Provide the (X, Y) coordinate of the cell's center where the given text is located.  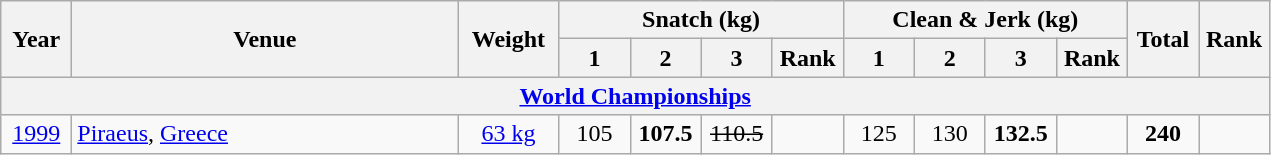
Total (1162, 39)
110.5 (736, 134)
Piraeus, Greece (265, 134)
Year (36, 39)
1999 (36, 134)
132.5 (1020, 134)
World Championships (636, 96)
Snatch (kg) (701, 20)
240 (1162, 134)
Venue (265, 39)
Weight (508, 39)
Clean & Jerk (kg) (985, 20)
125 (878, 134)
63 kg (508, 134)
107.5 (666, 134)
130 (950, 134)
105 (594, 134)
